Find where the given text appears and provide that cell's center as [x, y] coordinate. 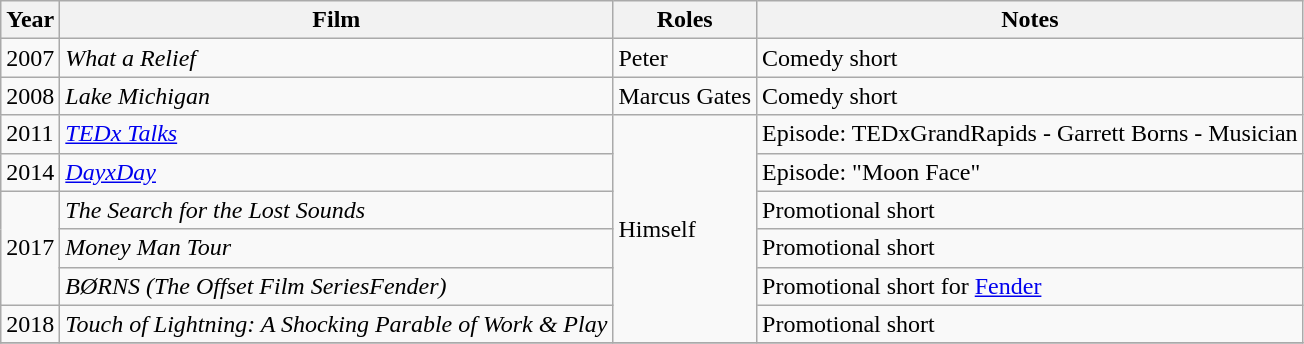
2007 [30, 58]
Notes [1030, 20]
Promotional short for Fender [1030, 286]
Episode: TEDxGrandRapids - Garrett Borns - Musician [1030, 134]
Touch of Lightning: A Shocking Parable of Work & Play [336, 324]
2014 [30, 172]
What a Relief [336, 58]
DayxDay [336, 172]
2011 [30, 134]
Year [30, 20]
The Search for the Lost Sounds [336, 210]
Marcus Gates [685, 96]
Lake Michigan [336, 96]
Roles [685, 20]
Episode: "Moon Face" [1030, 172]
2008 [30, 96]
Money Man Tour [336, 248]
2018 [30, 324]
BØRNS (The Offset Film SeriesFender) [336, 286]
2017 [30, 248]
Peter [685, 58]
Film [336, 20]
Himself [685, 229]
TEDx Talks [336, 134]
